Identify which cell holds the provided text, then report its [x, y] central coordinate. 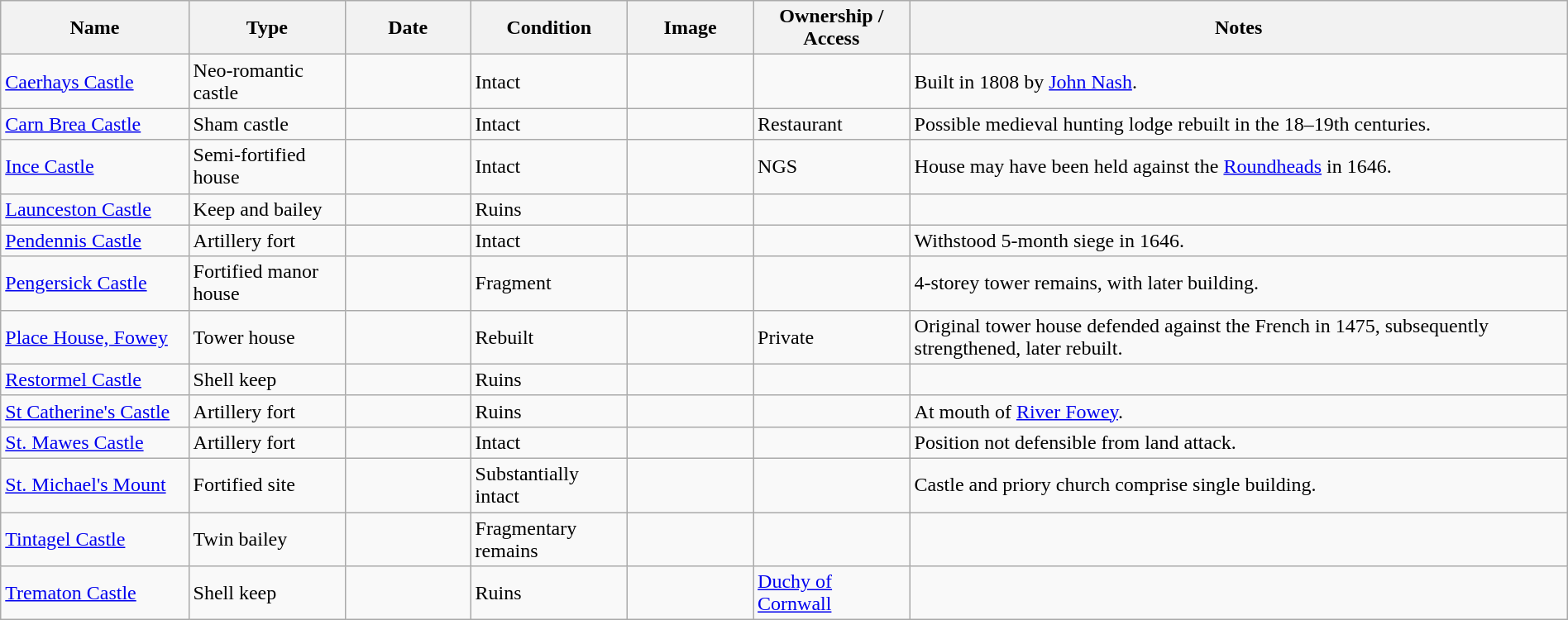
Possible medieval hunting lodge rebuilt in the 18–19th centuries. [1239, 124]
Castle and priory church comprise single building. [1239, 484]
Twin bailey [266, 539]
Private [832, 337]
Condition [549, 28]
4-storey tower remains, with later building. [1239, 283]
Original tower house defended against the French in 1475, subsequently strengthened, later rebuilt. [1239, 337]
St Catherine's Castle [94, 411]
NGS [832, 167]
House may have been held against the Roundheads in 1646. [1239, 167]
Rebuilt [549, 337]
At mouth of River Fowey. [1239, 411]
Notes [1239, 28]
Tintagel Castle [94, 539]
Image [691, 28]
Fortified manor house [266, 283]
Fragment [549, 283]
Sham castle [266, 124]
Trematon Castle [94, 594]
Pengersick Castle [94, 283]
Withstood 5-month siege in 1646. [1239, 241]
Ownership / Access [832, 28]
Type [266, 28]
Caerhays Castle [94, 81]
Fragmentary remains [549, 539]
Tower house [266, 337]
Restaurant [832, 124]
Place House, Fowey [94, 337]
Keep and bailey [266, 209]
Restormel Castle [94, 379]
Date [409, 28]
Pendennis Castle [94, 241]
Built in 1808 by John Nash. [1239, 81]
Duchy of Cornwall [832, 594]
Fortified site [266, 484]
St. Mawes Castle [94, 442]
Neo-romantic castle [266, 81]
Ince Castle [94, 167]
Position not defensible from land attack. [1239, 442]
Semi-fortified house [266, 167]
Name [94, 28]
Launceston Castle [94, 209]
Substantially intact [549, 484]
Carn Brea Castle [94, 124]
St. Michael's Mount [94, 484]
